For the text-containing cell, return its midpoint in (X, Y) coordinate format. 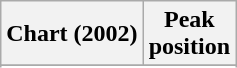
Peakposition (189, 34)
Chart (2002) (72, 34)
